Return [x, y] of the center of cell containing provided text 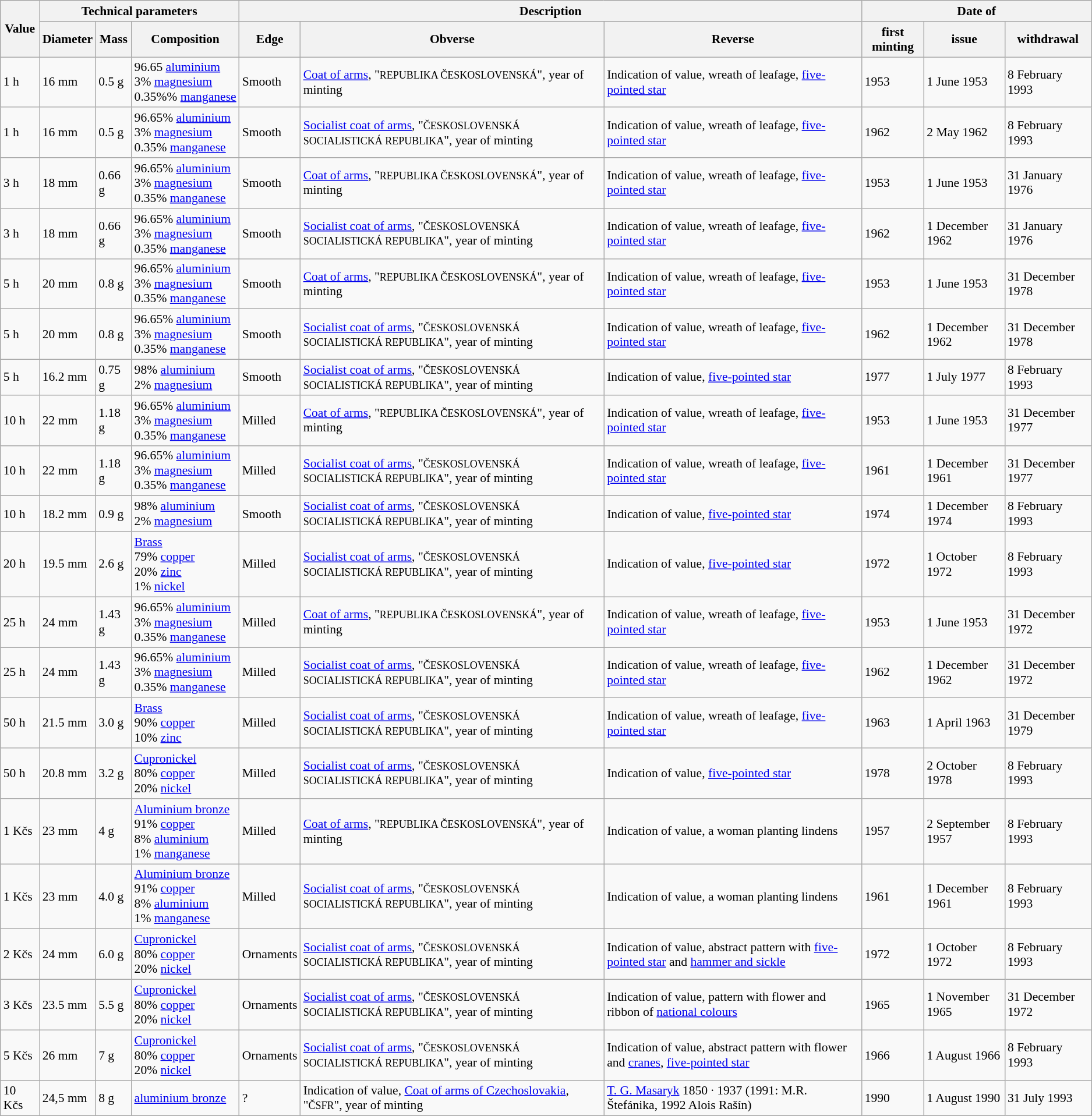
Brass79% copper20% zinc1% nickel [185, 564]
1965 [893, 1005]
6.0 g [113, 955]
? [270, 1098]
3.0 g [113, 723]
2.6 g [113, 564]
0.75 g [113, 377]
1 July 1977 [964, 377]
18.2 mm [68, 513]
1977 [893, 377]
4 g [113, 831]
2 May 1962 [964, 133]
Indication of value, Coat of arms of Czechoslovakia, "ČSFR", year of minting [453, 1098]
Mass [113, 40]
3.2 g [113, 773]
1990 [893, 1098]
withdrawal [1048, 40]
first minting [893, 40]
20.8 mm [68, 773]
7 g [113, 1055]
1 April 1963 [964, 723]
2 October 1978 [964, 773]
0.9 g [113, 513]
Brass90% copper10% zinc [185, 723]
Diameter [68, 40]
21.5 mm [68, 723]
1966 [893, 1055]
2 September 1957 [964, 831]
Indication of value, abstract pattern with five-pointed star and hammer and sickle [733, 955]
2 Kčs [20, 955]
1974 [893, 513]
1963 [893, 723]
4.0 g [113, 897]
24,5 mm [68, 1098]
10 Kčs [20, 1098]
16.2 mm [68, 377]
19.5 mm [68, 564]
1 December 1974 [964, 513]
Value [20, 29]
23.5 mm [68, 1005]
Edge [270, 40]
1978 [893, 773]
5 Kčs [20, 1055]
Indication of value, pattern with flower and ribbon of national colours [733, 1005]
Technical parameters [140, 11]
1 August 1966 [964, 1055]
Composition [185, 40]
T. G. Masaryk 1850 · 1937 (1991: M.R. Štefánika, 1992 Alois Rašín) [733, 1098]
31 December 1979 [1048, 723]
31 July 1993 [1048, 1098]
Obverse [453, 40]
8 g [113, 1098]
Indication of value, abstract pattern with flower and cranes, five-pointed star [733, 1055]
1957 [893, 831]
5.5 g [113, 1005]
1 November 1965 [964, 1005]
20 h [20, 564]
1 August 1990 [964, 1098]
26 mm [68, 1055]
96.65 aluminium 3% magnesium0.35%% manganese [185, 83]
issue [964, 40]
Reverse [733, 40]
Date of [977, 11]
3 Kčs [20, 1005]
Description [551, 11]
aluminium bronze [185, 1098]
